Provide the [X, Y] coordinate of the cell's center where the given text is located.  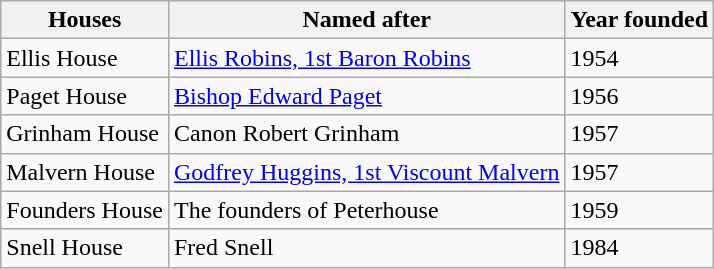
Snell House [85, 248]
Ellis Robins, 1st Baron Robins [366, 58]
Ellis House [85, 58]
Paget House [85, 96]
1954 [640, 58]
Named after [366, 20]
Bishop Edward Paget [366, 96]
1959 [640, 210]
Grinham House [85, 134]
1956 [640, 96]
Fred Snell [366, 248]
Canon Robert Grinham [366, 134]
1984 [640, 248]
Year founded [640, 20]
Malvern House [85, 172]
Houses [85, 20]
The founders of Peterhouse [366, 210]
Founders House [85, 210]
Godfrey Huggins, 1st Viscount Malvern [366, 172]
